Detect which cell encompasses the target text, then output its [x, y] center coordinate. 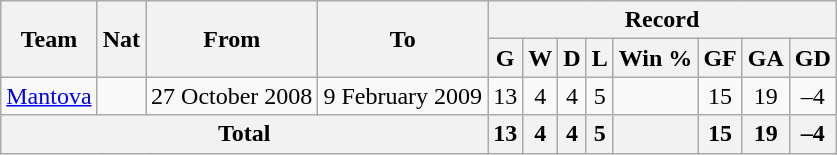
G [506, 58]
Mantova [49, 96]
9 February 2009 [403, 96]
From [232, 39]
Win % [656, 58]
Record [662, 20]
GF [720, 58]
GA [766, 58]
To [403, 39]
27 October 2008 [232, 96]
Team [49, 39]
W [540, 58]
GD [812, 58]
Nat [121, 39]
Total [244, 134]
D [572, 58]
L [600, 58]
